From the cell containing the given text, extract its center point as [x, y] coordinate. 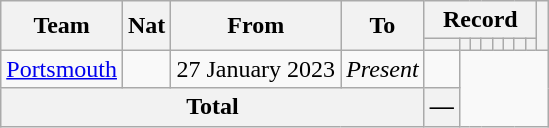
Present [382, 69]
To [382, 26]
From [256, 26]
Total [212, 107]
— [442, 107]
Record [480, 20]
27 January 2023 [256, 69]
Nat [147, 26]
Portsmouth [62, 69]
Team [62, 26]
